Find where the given text appears and provide that cell's center as [x, y] coordinate. 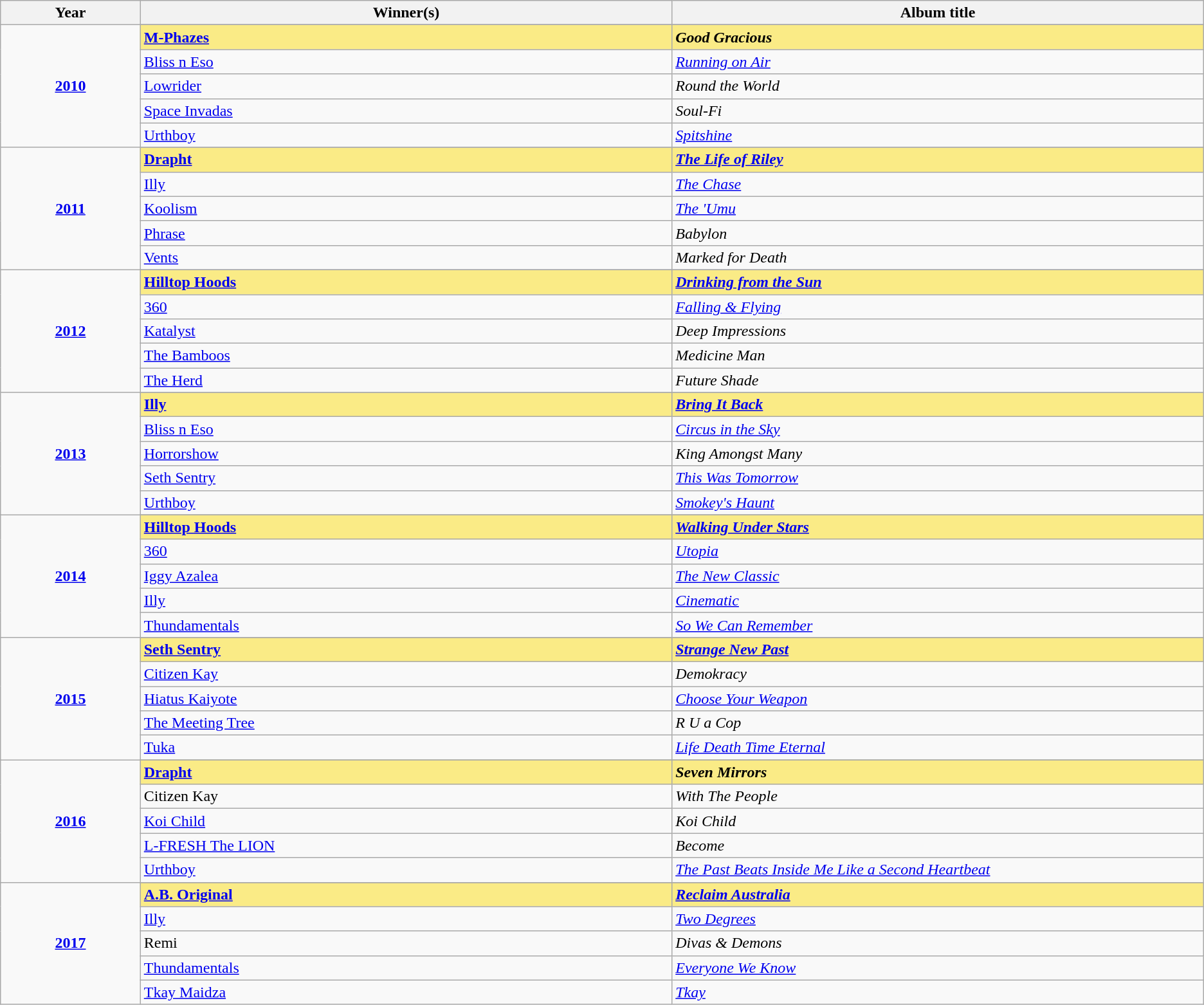
2012 [71, 331]
Falling & Flying [938, 307]
L-FRESH The LION [406, 845]
This Was Tomorrow [938, 478]
Circus in the Sky [938, 429]
2011 [71, 208]
R U a Cop [938, 723]
Iggy Azalea [406, 576]
King Amongst Many [938, 454]
The Bamboos [406, 356]
Tuka [406, 748]
Running on Air [938, 62]
Remi [406, 943]
The Meeting Tree [406, 723]
Tkay Maidza [406, 992]
Everyone We Know [938, 968]
Good Gracious [938, 37]
Babylon [938, 233]
Two Degrees [938, 919]
Choose Your Weapon [938, 698]
With The People [938, 797]
Tkay [938, 992]
The Past Beats Inside Me Like a Second Heartbeat [938, 870]
Hiatus Kaiyote [406, 698]
Space Invadas [406, 111]
2014 [71, 576]
Bring It Back [938, 405]
Future Shade [938, 380]
M-Phazes [406, 37]
The New Classic [938, 576]
2010 [71, 86]
A.B. Original [406, 894]
Walking Under Stars [938, 527]
Katalyst [406, 331]
So We Can Remember [938, 625]
Smokey's Haunt [938, 502]
Demokracy [938, 674]
Koolism [406, 208]
Become [938, 845]
Reclaim Australia [938, 894]
Horrorshow [406, 454]
Spitshine [938, 135]
Winner(s) [406, 13]
2013 [71, 454]
Year [71, 13]
Vents [406, 257]
2017 [71, 943]
2015 [71, 698]
Strange New Past [938, 649]
Life Death Time Eternal [938, 748]
Lowrider [406, 86]
Divas & Demons [938, 943]
The Life of Riley [938, 160]
Drinking from the Sun [938, 282]
Marked for Death [938, 257]
The Herd [406, 380]
Cinematic [938, 600]
Soul-Fi [938, 111]
Phrase [406, 233]
Medicine Man [938, 356]
The Chase [938, 184]
Utopia [938, 551]
2016 [71, 821]
Round the World [938, 86]
Deep Impressions [938, 331]
Album title [938, 13]
Seven Mirrors [938, 772]
The 'Umu [938, 208]
